Return (x, y) of the center of cell containing provided text 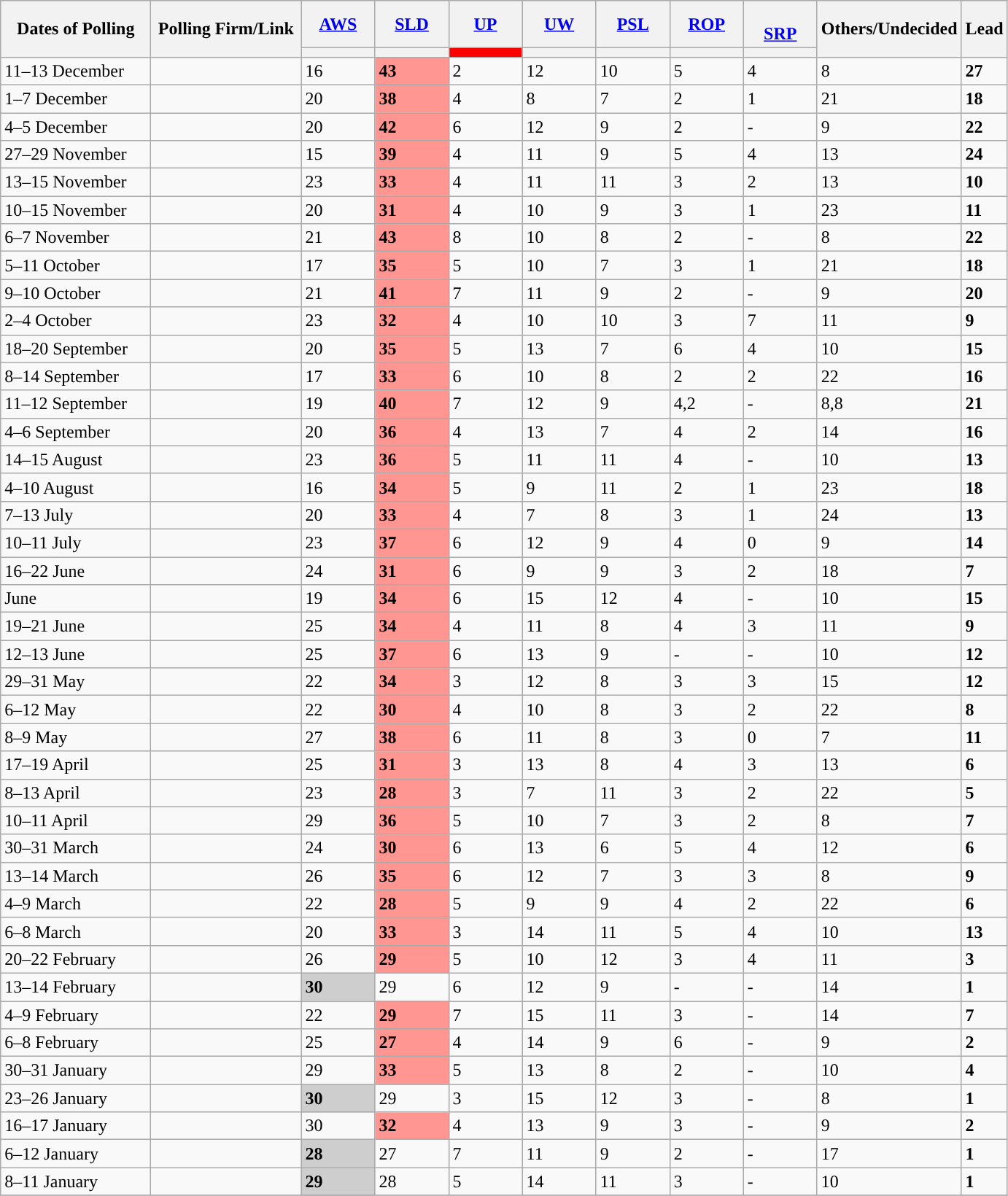
6–12 January (76, 1154)
4–10 August (76, 487)
19–21 June (76, 626)
5–11 October (76, 265)
29–31 May (76, 682)
8–14 September (76, 376)
30–31 March (76, 848)
4,2 (706, 404)
SLD (411, 25)
June (76, 599)
Lead (985, 29)
9–10 October (76, 293)
6–7 November (76, 238)
40 (411, 404)
27–29 November (76, 155)
8–11 January (76, 1181)
Polling Firm/Link (226, 29)
6–8 February (76, 1043)
8–13 April (76, 793)
7–13 July (76, 515)
4–5 December (76, 126)
4–9 March (76, 904)
10–11 July (76, 543)
UP (486, 25)
11–13 December (76, 71)
13–14 March (76, 876)
8,8 (889, 404)
Dates of Polling (76, 29)
UW (559, 25)
4–6 September (76, 432)
8–9 May (76, 737)
12–13 June (76, 654)
Others/Undecided (889, 29)
11–12 September (76, 404)
AWS (338, 25)
4–9 February (76, 1014)
1–7 December (76, 98)
13–14 February (76, 987)
17–19 April (76, 765)
2–4 October (76, 321)
23–26 January (76, 1098)
16–22 June (76, 571)
13–15 November (76, 182)
16–17 January (76, 1126)
SRP (780, 25)
18–20 September (76, 349)
10–15 November (76, 210)
PSL (633, 25)
30–31 January (76, 1071)
6–12 May (76, 710)
10–11 April (76, 820)
20–22 February (76, 959)
42 (411, 126)
14–15 August (76, 459)
ROP (706, 25)
6–8 March (76, 931)
39 (411, 155)
41 (411, 293)
